Return (X, Y) of the center of cell containing provided text 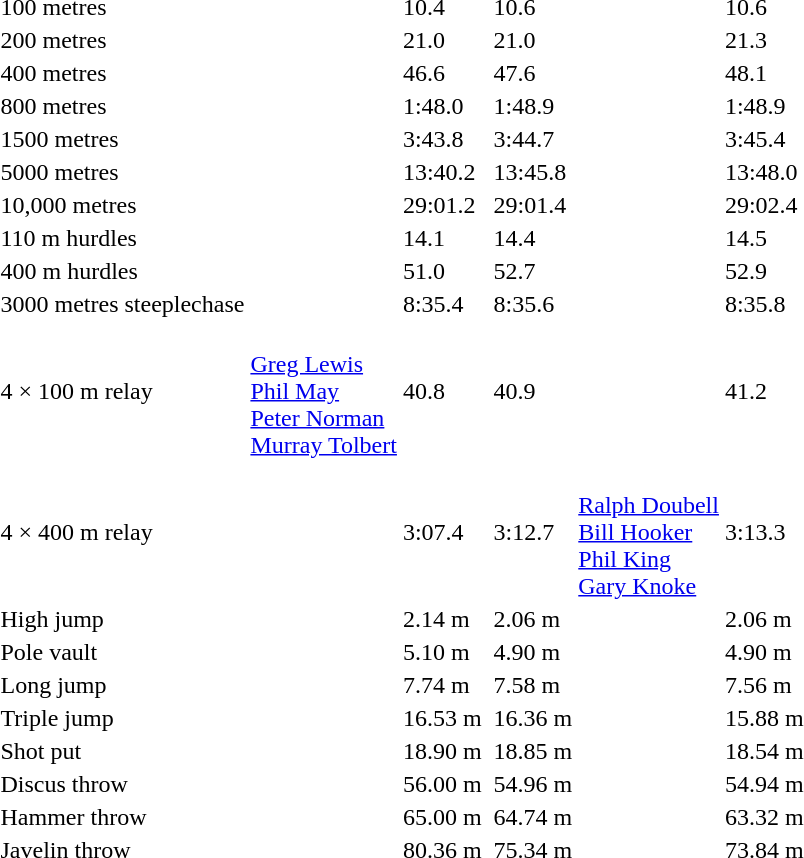
4.90 m (533, 652)
2.06 m (533, 619)
Ralph DoubellBill HookerPhil KingGary Knoke (649, 532)
18.90 m (442, 751)
13:40.2 (442, 172)
7.58 m (533, 685)
Greg LewisPhil MayPeter NormanMurray Tolbert (324, 391)
5.10 m (442, 652)
3:12.7 (533, 532)
40.8 (442, 391)
1:48.9 (533, 106)
3:43.8 (442, 139)
3:44.7 (533, 139)
14.4 (533, 238)
40.9 (533, 391)
13:45.8 (533, 172)
52.7 (533, 271)
16.36 m (533, 718)
14.1 (442, 238)
8:35.6 (533, 304)
54.96 m (533, 784)
46.6 (442, 73)
2.14 m (442, 619)
65.00 m (442, 817)
1:48.0 (442, 106)
29:01.4 (533, 205)
7.74 m (442, 685)
64.74 m (533, 817)
51.0 (442, 271)
29:01.2 (442, 205)
18.85 m (533, 751)
56.00 m (442, 784)
8:35.4 (442, 304)
3:07.4 (442, 532)
16.53 m (442, 718)
47.6 (533, 73)
